Detect which cell encompasses the target text, then output its (x, y) center coordinate. 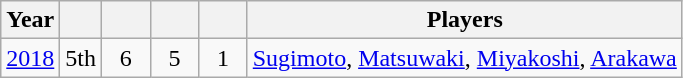
2018 (30, 58)
Players (464, 20)
1 (224, 58)
Year (30, 20)
5 (174, 58)
6 (126, 58)
Sugimoto, Matsuwaki, Miyakoshi, Arakawa (464, 58)
5th (81, 58)
